Locate the cell with the specified text and output its (x, y) center coordinate. 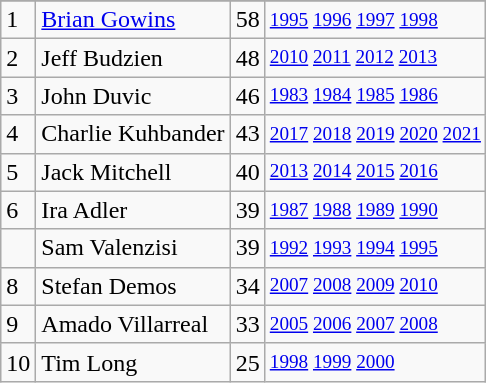
8 (18, 286)
1987 1988 1989 1990 (375, 210)
Stefan Demos (133, 286)
2005 2006 2007 2008 (375, 324)
Jeff Budzien (133, 58)
58 (248, 20)
1998 1999 2000 (375, 362)
1992 1993 1994 1995 (375, 248)
25 (248, 362)
10 (18, 362)
9 (18, 324)
2013 2014 2015 2016 (375, 172)
2017 2018 2019 2020 2021 (375, 134)
43 (248, 134)
5 (18, 172)
40 (248, 172)
2010 2011 2012 2013 (375, 58)
1983 1984 1985 1986 (375, 96)
34 (248, 286)
2007 2008 2009 2010 (375, 286)
Tim Long (133, 362)
Jack Mitchell (133, 172)
4 (18, 134)
6 (18, 210)
John Duvic (133, 96)
Ira Adler (133, 210)
Amado Villarreal (133, 324)
Brian Gowins (133, 20)
3 (18, 96)
46 (248, 96)
Charlie Kuhbander (133, 134)
33 (248, 324)
Sam Valenzisi (133, 248)
1 (18, 20)
2 (18, 58)
48 (248, 58)
1995 1996 1997 1998 (375, 20)
